Capture the cell that displays the provided text and extract its [X, Y] central coordinate. 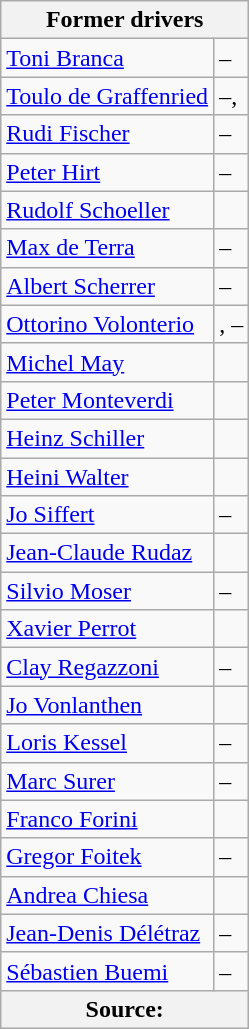
Jean-Claude Rudaz [108, 553]
Michel May [108, 362]
, – [232, 324]
Loris Kessel [108, 743]
–, [232, 96]
Andrea Chiesa [108, 895]
Franco Forini [108, 819]
Rudi Fischer [108, 134]
Albert Scherrer [108, 286]
Ottorino Volonterio [108, 324]
Xavier Perrot [108, 629]
Max de Terra [108, 248]
Former drivers [125, 20]
Sébastien Buemi [108, 971]
Toulo de Graffenried [108, 96]
Rudolf Schoeller [108, 210]
Source: [125, 1009]
Marc Surer [108, 781]
Peter Monteverdi [108, 400]
Jean-Denis Délétraz [108, 933]
Jo Vonlanthen [108, 705]
Toni Branca [108, 58]
Silvio Moser [108, 591]
Gregor Foitek [108, 857]
Jo Siffert [108, 515]
Heinz Schiller [108, 438]
Heini Walter [108, 477]
Peter Hirt [108, 172]
Clay Regazzoni [108, 667]
